Locate the cell with the specified text and output its (x, y) center coordinate. 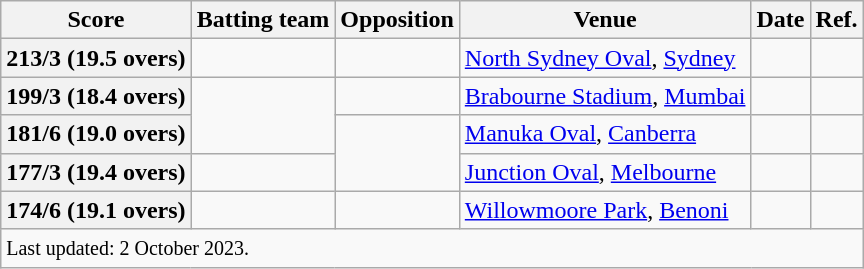
Ref. (836, 20)
Batting team (263, 20)
181/6 (19.0 overs) (96, 134)
Manuka Oval, Canberra (605, 134)
Opposition (397, 20)
199/3 (18.4 overs) (96, 96)
Brabourne Stadium, Mumbai (605, 96)
177/3 (19.4 overs) (96, 172)
Junction Oval, Melbourne (605, 172)
Last updated: 2 October 2023. (432, 248)
Date (780, 20)
213/3 (19.5 overs) (96, 58)
Willowmoore Park, Benoni (605, 210)
Venue (605, 20)
Score (96, 20)
North Sydney Oval, Sydney (605, 58)
174/6 (19.1 overs) (96, 210)
